Output the (x, y) coordinate of the center of the cell containing the given text.  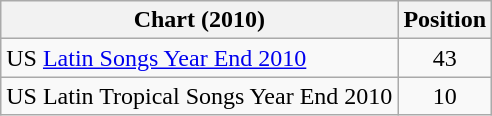
Chart (2010) (200, 20)
US Latin Songs Year End 2010 (200, 58)
10 (445, 96)
US Latin Tropical Songs Year End 2010 (200, 96)
Position (445, 20)
43 (445, 58)
